For the text-containing cell, return its midpoint in [X, Y] coordinate format. 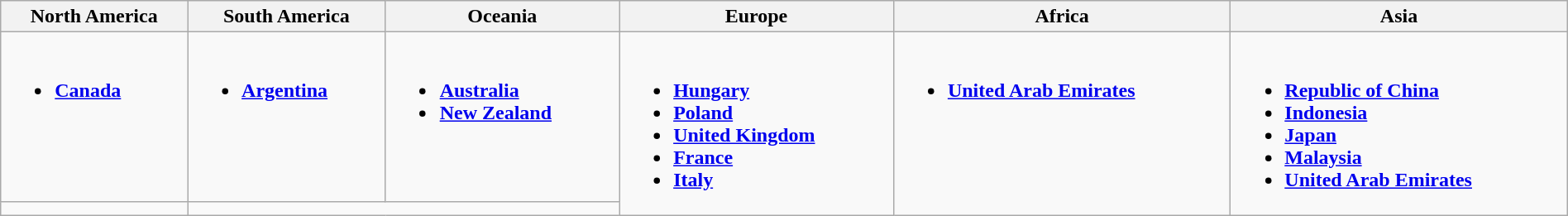
Australia New Zealand [502, 118]
North America [94, 17]
Asia [1399, 17]
Europe [757, 17]
Oceania [502, 17]
Republic of China Indonesia Japan Malaysia United Arab Emirates [1399, 124]
Canada [94, 118]
South America [287, 17]
Argentina [287, 118]
Hungary Poland United Kingdom France Italy [757, 124]
United Arab Emirates [1062, 124]
Africa [1062, 17]
